Detect which cell encompasses the target text, then output its [x, y] center coordinate. 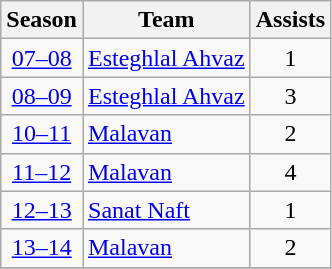
Season [42, 20]
Sanat Naft [166, 210]
10–11 [42, 134]
3 [290, 96]
Team [166, 20]
12–13 [42, 210]
4 [290, 172]
Assists [290, 20]
13–14 [42, 248]
11–12 [42, 172]
07–08 [42, 58]
08–09 [42, 96]
